Return (X, Y) of the center of cell containing provided text 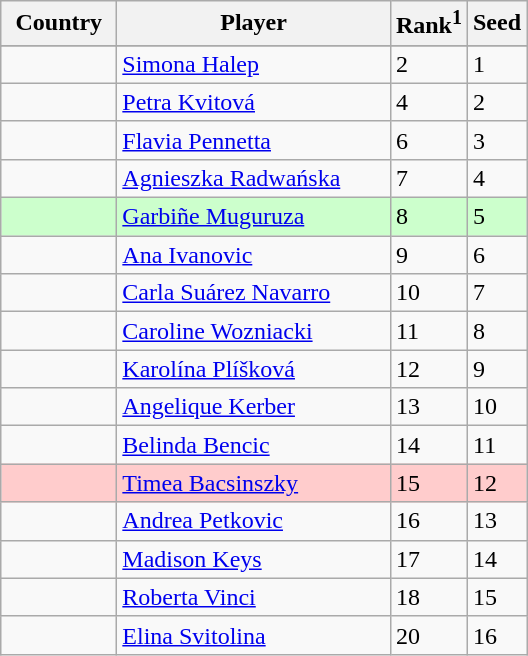
Madison Keys (254, 559)
Andrea Petkovic (254, 521)
Country (59, 24)
18 (428, 597)
Carla Suárez Navarro (254, 293)
Simona Halep (254, 64)
Angelique Kerber (254, 407)
1 (496, 64)
Timea Bacsinszky (254, 483)
Flavia Pennetta (254, 140)
Agnieszka Radwańska (254, 178)
Rank1 (428, 24)
Belinda Bencic (254, 445)
Caroline Wozniacki (254, 331)
5 (496, 217)
Petra Kvitová (254, 102)
Player (254, 24)
Ana Ivanovic (254, 255)
Seed (496, 24)
Elina Svitolina (254, 635)
20 (428, 635)
Garbiñe Muguruza (254, 217)
17 (428, 559)
3 (496, 140)
Roberta Vinci (254, 597)
Karolína Plíšková (254, 369)
